Search for the cell housing the specified text and yield its [x, y] center coordinate. 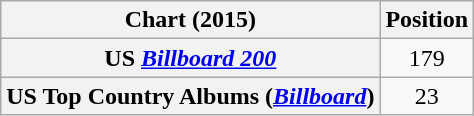
23 [427, 96]
179 [427, 58]
US Top Country Albums (Billboard) [190, 96]
Position [427, 20]
US Billboard 200 [190, 58]
Chart (2015) [190, 20]
